Return [X, Y] of the center of cell containing provided text 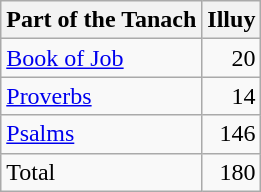
Part of the Tanach [102, 20]
180 [232, 172]
14 [232, 96]
20 [232, 58]
Total [102, 172]
Book of Job [102, 58]
Proverbs [102, 96]
Illuy [232, 20]
146 [232, 134]
Psalms [102, 134]
